Return (X, Y) of the center of cell containing provided text 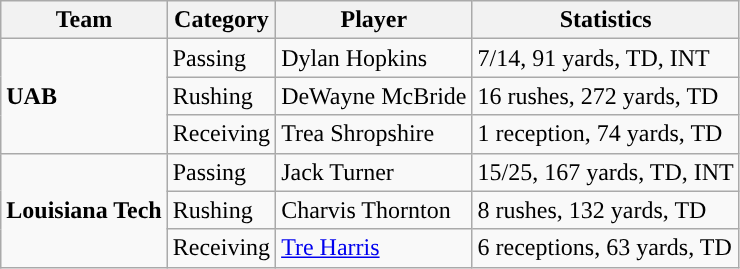
7/14, 91 yards, TD, INT (606, 58)
15/25, 167 yards, TD, INT (606, 172)
6 receptions, 63 yards, TD (606, 248)
UAB (84, 96)
Player (374, 20)
Louisiana Tech (84, 210)
Statistics (606, 20)
8 rushes, 132 yards, TD (606, 210)
Team (84, 20)
Category (221, 20)
Trea Shropshire (374, 134)
DeWayne McBride (374, 96)
16 rushes, 272 yards, TD (606, 96)
Charvis Thornton (374, 210)
Jack Turner (374, 172)
1 reception, 74 yards, TD (606, 134)
Dylan Hopkins (374, 58)
Tre Harris (374, 248)
